Detect which cell encompasses the target text, then output its [x, y] center coordinate. 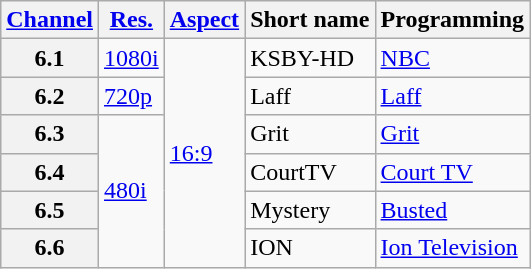
ION [310, 248]
Court TV [452, 172]
6.4 [50, 172]
Aspect [204, 20]
Res. [132, 20]
6.1 [50, 58]
Ion Television [452, 248]
6.6 [50, 248]
6.3 [50, 134]
6.5 [50, 210]
720p [132, 96]
480i [132, 191]
1080i [132, 58]
NBC [452, 58]
Mystery [310, 210]
Programming [452, 20]
16:9 [204, 153]
Busted [452, 210]
Short name [310, 20]
6.2 [50, 96]
Channel [50, 20]
CourtTV [310, 172]
KSBY-HD [310, 58]
